Pinpoint the cell where the given text exists, returning its (x, y) midpoint coordinate. 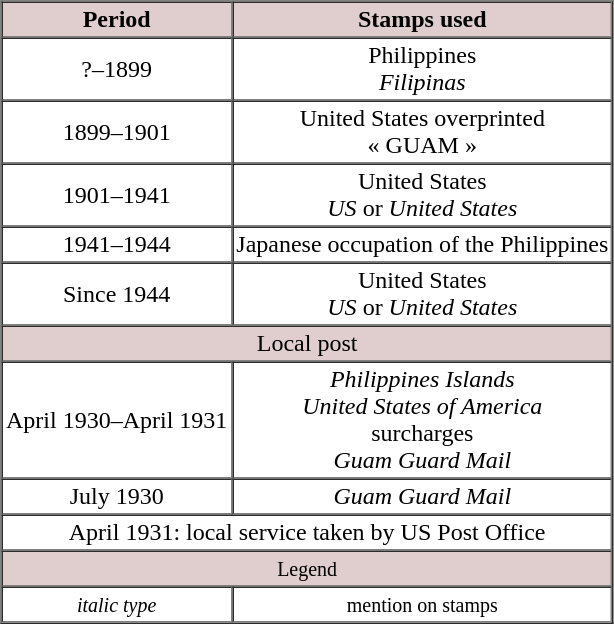
Philippines IslandsUnited States of America surcharges Guam Guard Mail (422, 420)
Local post (308, 344)
United States US or United States (422, 294)
United StatesUS or United States (422, 196)
mention on stamps (422, 604)
Legend (308, 568)
1899–1901 (117, 132)
April 1931: local service taken by US Post Office (308, 532)
April 1930–April 1931 (117, 420)
Japanese occupation of the Philippines (422, 244)
1941–1944 (117, 244)
italic type (117, 604)
1901–1941 (117, 196)
United States overprinted« GUAM » (422, 132)
PhilippinesFilipinas (422, 70)
?–1899 (117, 70)
Period (117, 20)
Stamps used (422, 20)
Since 1944 (117, 294)
Guam Guard Mail (422, 496)
July 1930 (117, 496)
